For the text-containing cell, return its midpoint in [x, y] coordinate format. 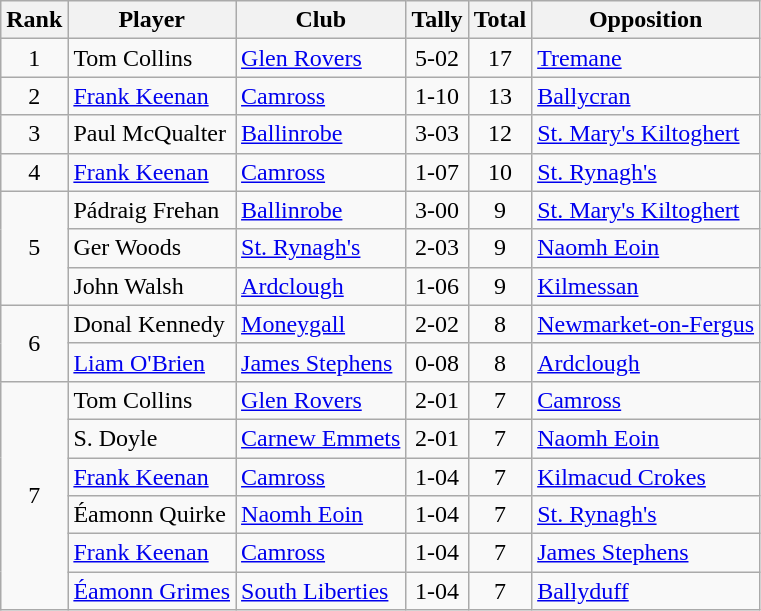
17 [500, 58]
5-02 [437, 58]
Tally [437, 20]
Player [152, 20]
2-03 [437, 248]
1 [34, 58]
3 [34, 134]
John Walsh [152, 286]
Total [500, 20]
1-10 [437, 96]
6 [34, 343]
Liam O'Brien [152, 362]
Paul McQualter [152, 134]
10 [500, 172]
Carnew Emmets [321, 438]
5 [34, 248]
Kilmacud Crokes [646, 477]
Moneygall [321, 324]
Club [321, 20]
0-08 [437, 362]
Donal Kennedy [152, 324]
Ballyduff [646, 591]
Opposition [646, 20]
2 [34, 96]
S. Doyle [152, 438]
Rank [34, 20]
Éamonn Grimes [152, 591]
Ger Woods [152, 248]
12 [500, 134]
Kilmessan [646, 286]
13 [500, 96]
Pádraig Frehan [152, 210]
Ballycran [646, 96]
1-07 [437, 172]
Tremane [646, 58]
4 [34, 172]
1-06 [437, 286]
Newmarket-on-Fergus [646, 324]
3-00 [437, 210]
South Liberties [321, 591]
3-03 [437, 134]
2-02 [437, 324]
Éamonn Quirke [152, 515]
